From the cell containing the given text, extract its center point as [X, Y] coordinate. 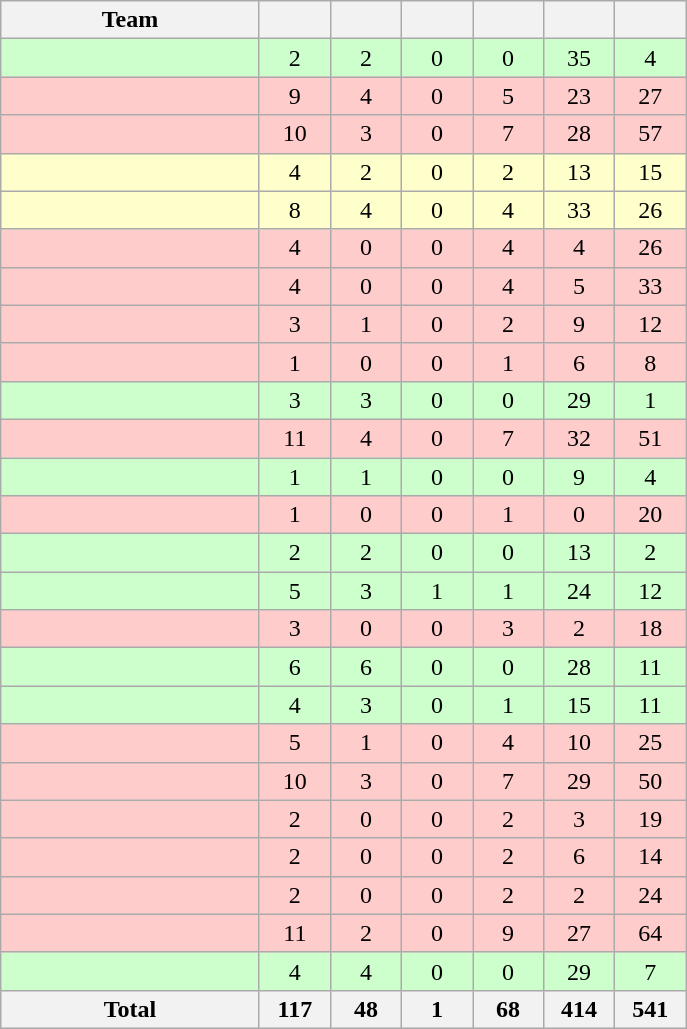
19 [650, 819]
64 [650, 933]
35 [580, 58]
414 [580, 1009]
14 [650, 857]
32 [580, 438]
20 [650, 515]
Total [130, 1009]
50 [650, 781]
541 [650, 1009]
Team [130, 20]
57 [650, 134]
23 [580, 96]
51 [650, 438]
25 [650, 743]
48 [366, 1009]
68 [508, 1009]
18 [650, 629]
117 [294, 1009]
